Find where the given text appears and provide that cell's center as [x, y] coordinate. 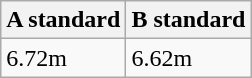
A standard [64, 20]
6.62m [188, 58]
6.72m [64, 58]
B standard [188, 20]
